For the text-containing cell, return its midpoint in (x, y) coordinate format. 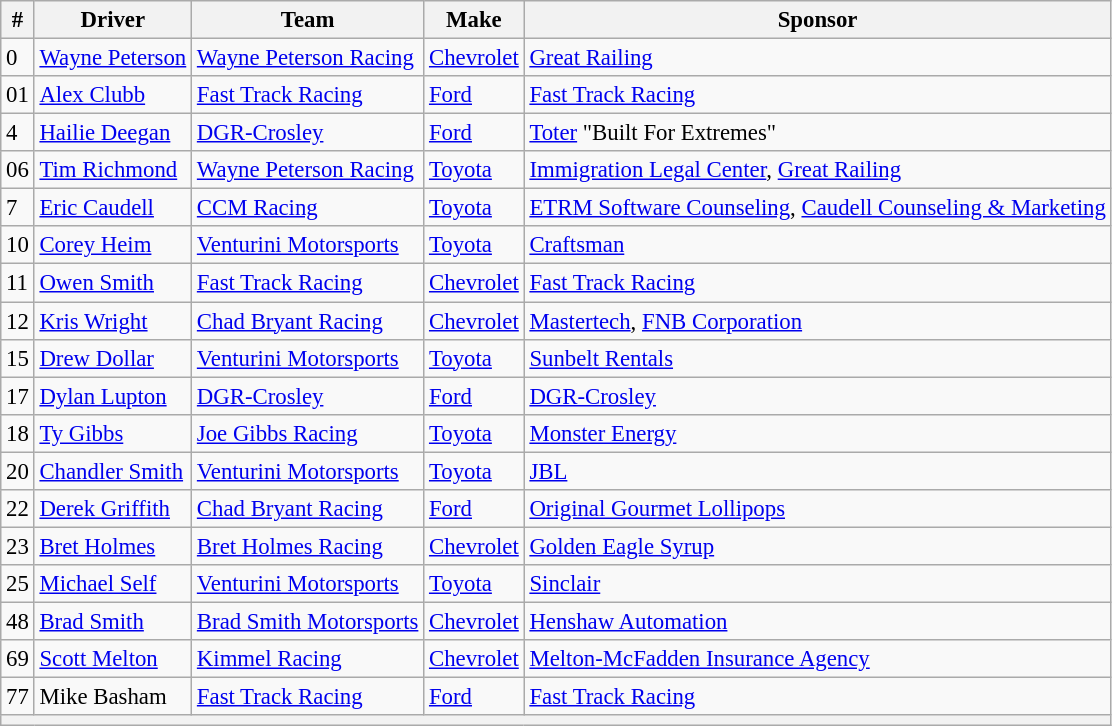
Mike Basham (112, 697)
Craftsman (818, 245)
Derek Griffith (112, 509)
CCM Racing (308, 208)
Original Gourmet Lollipops (818, 509)
Brad Smith (112, 621)
22 (18, 509)
Ty Gibbs (112, 433)
Driver (112, 20)
Drew Dollar (112, 358)
Golden Eagle Syrup (818, 546)
23 (18, 546)
15 (18, 358)
77 (18, 697)
Team (308, 20)
11 (18, 283)
Hailie Deegan (112, 133)
20 (18, 471)
Great Railing (818, 58)
12 (18, 321)
Eric Caudell (112, 208)
Melton-McFadden Insurance Agency (818, 659)
06 (18, 170)
Immigration Legal Center, Great Railing (818, 170)
Corey Heim (112, 245)
Brad Smith Motorsports (308, 621)
48 (18, 621)
Sponsor (818, 20)
18 (18, 433)
01 (18, 95)
Alex Clubb (112, 95)
Mastertech, FNB Corporation (818, 321)
Kimmel Racing (308, 659)
69 (18, 659)
4 (18, 133)
Owen Smith (112, 283)
Dylan Lupton (112, 396)
Bret Holmes (112, 546)
Make (474, 20)
10 (18, 245)
17 (18, 396)
Sinclair (818, 584)
Sunbelt Rentals (818, 358)
Scott Melton (112, 659)
JBL (818, 471)
7 (18, 208)
Kris Wright (112, 321)
Tim Richmond (112, 170)
ETRM Software Counseling, Caudell Counseling & Marketing (818, 208)
# (18, 20)
Toter "Built For Extremes" (818, 133)
Bret Holmes Racing (308, 546)
25 (18, 584)
Michael Self (112, 584)
Henshaw Automation (818, 621)
Chandler Smith (112, 471)
0 (18, 58)
Monster Energy (818, 433)
Wayne Peterson (112, 58)
Joe Gibbs Racing (308, 433)
